Find where the given text appears and provide that cell's center as (x, y) coordinate. 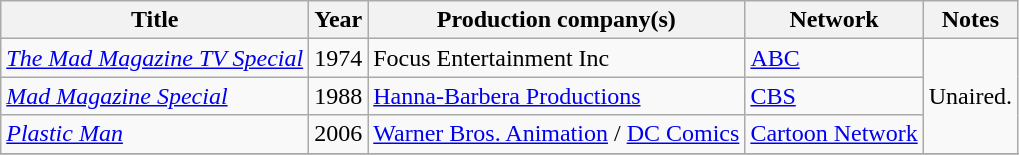
Mad Magazine Special (155, 96)
1974 (338, 58)
CBS (834, 96)
Unaired. (970, 96)
Title (155, 20)
Cartoon Network (834, 134)
The Mad Magazine TV Special (155, 58)
Warner Bros. Animation / DC Comics (556, 134)
Hanna-Barbera Productions (556, 96)
Production company(s) (556, 20)
Notes (970, 20)
ABC (834, 58)
2006 (338, 134)
Plastic Man (155, 134)
Year (338, 20)
Network (834, 20)
Focus Entertainment Inc (556, 58)
1988 (338, 96)
